Extract the (X, Y) coordinate from the center of the cell holding the provided text.  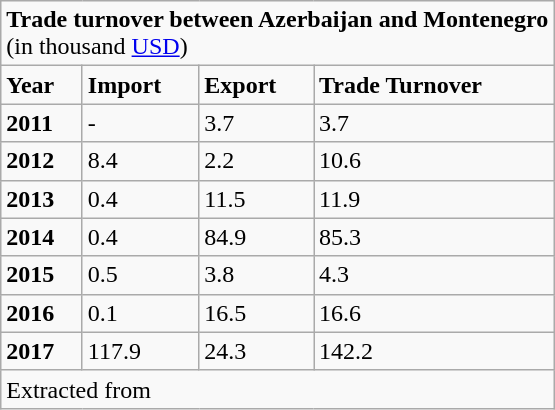
2014 (42, 237)
2011 (42, 123)
Import (140, 85)
2016 (42, 313)
2017 (42, 351)
Extracted from (278, 389)
11.9 (434, 199)
2013 (42, 199)
0.5 (140, 275)
8.4 (140, 161)
16.5 (256, 313)
Trade Turnover (434, 85)
10.6 (434, 161)
16.6 (434, 313)
Export (256, 85)
117.9 (140, 351)
- (140, 123)
85.3 (434, 237)
2.2 (256, 161)
142.2 (434, 351)
2012 (42, 161)
11.5 (256, 199)
Year (42, 85)
3.8 (256, 275)
4.3 (434, 275)
84.9 (256, 237)
Trade turnover between Azerbaijan and Montenegro(in thousand USD) (278, 34)
2015 (42, 275)
0.1 (140, 313)
24.3 (256, 351)
